Output the (x, y) coordinate of the center of the cell containing the given text.  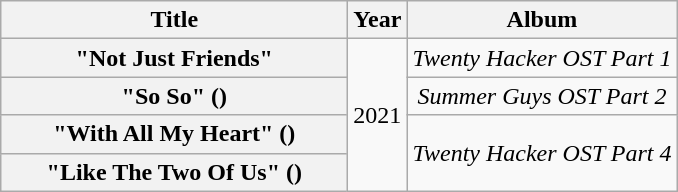
Twenty Hacker OST Part 1 (542, 58)
"Like The Two Of Us" () (174, 172)
2021 (378, 115)
"Not Just Friends" (174, 58)
Album (542, 20)
"So So" () (174, 96)
Year (378, 20)
Summer Guys OST Part 2 (542, 96)
Twenty Hacker OST Part 4 (542, 153)
Title (174, 20)
"With All My Heart" () (174, 134)
